Search for the cell housing the specified text and yield its [X, Y] center coordinate. 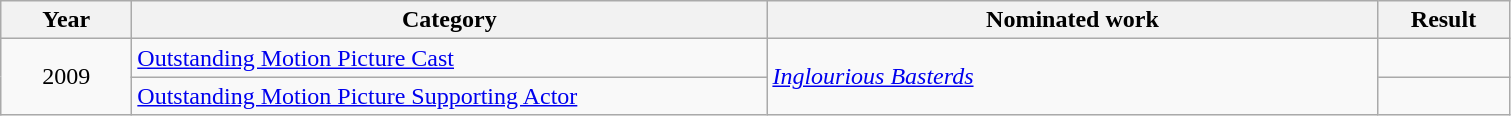
2009 [66, 77]
Outstanding Motion Picture Supporting Actor [450, 96]
Nominated work [1072, 20]
Result [1444, 20]
Inglourious Basterds [1072, 77]
Outstanding Motion Picture Cast [450, 58]
Year [66, 20]
Category [450, 20]
